Scan for the cell matching the given text and deliver its (X, Y) coordinate at center. 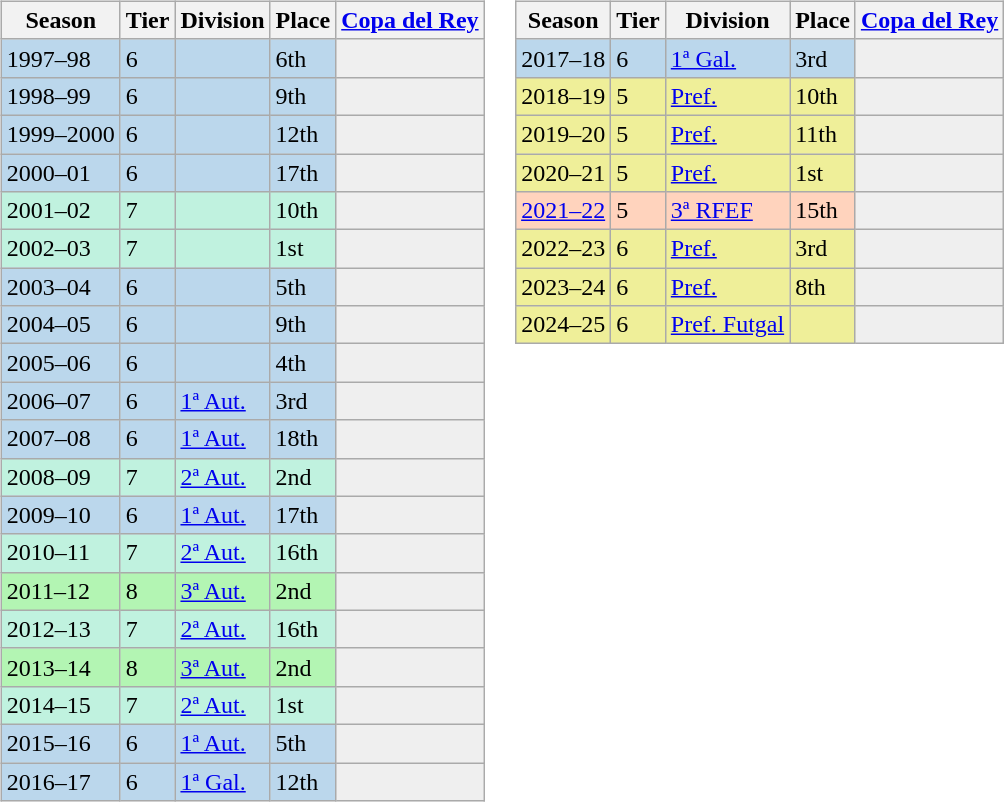
2000–01 (60, 173)
2001–02 (60, 211)
2021–22 (564, 211)
2017–18 (564, 58)
2005–06 (60, 363)
2006–07 (60, 401)
2007–08 (60, 439)
2016–17 (60, 781)
2024–25 (564, 325)
Pref. Futgal (727, 325)
2002–03 (60, 249)
4th (303, 363)
11th (823, 134)
1998–99 (60, 96)
2018–19 (564, 96)
1999–2000 (60, 134)
2019–20 (564, 134)
2023–24 (564, 287)
3ª RFEF (727, 211)
2022–23 (564, 249)
8th (823, 287)
6th (303, 58)
2013–14 (60, 667)
1997–98 (60, 58)
2011–12 (60, 591)
18th (303, 439)
2010–11 (60, 553)
15th (823, 211)
2015–16 (60, 743)
2008–09 (60, 477)
2009–10 (60, 515)
2004–05 (60, 325)
2003–04 (60, 287)
2012–13 (60, 629)
2020–21 (564, 173)
2014–15 (60, 705)
